Capture the cell that displays the provided text and extract its [X, Y] central coordinate. 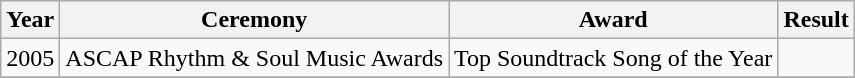
2005 [30, 58]
ASCAP Rhythm & Soul Music Awards [254, 58]
Result [816, 20]
Award [612, 20]
Ceremony [254, 20]
Year [30, 20]
Top Soundtrack Song of the Year [612, 58]
